Search for the cell housing the specified text and yield its (X, Y) center coordinate. 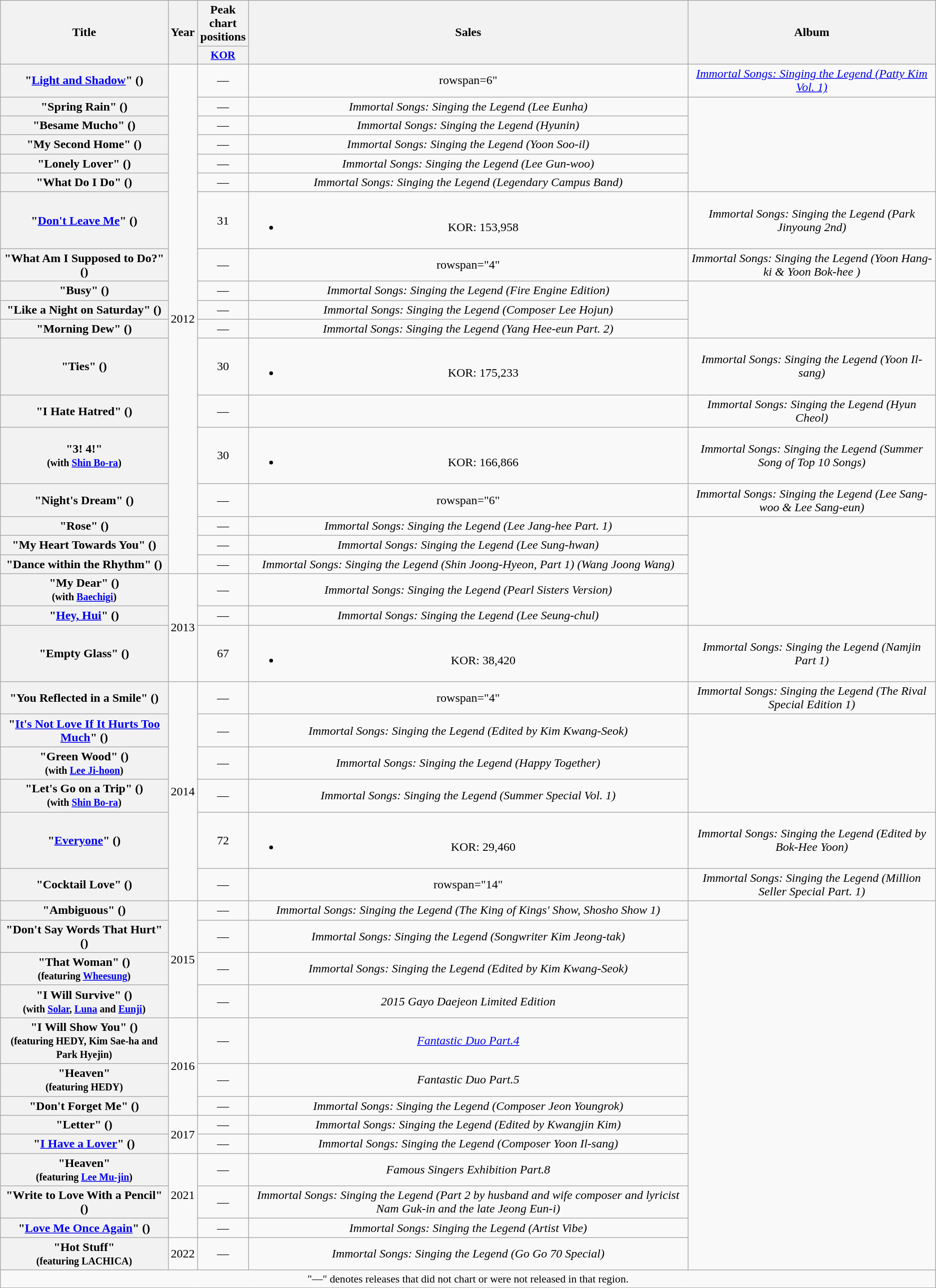
"Heaven"(featuring HEDY) (84, 1079)
Immortal Songs: Singing the Legend (Go Go 70 Special) (468, 1253)
rowspan=6" (468, 80)
"I Have a Lover" () (84, 1144)
Immortal Songs: Singing the Legend (Namjin Part 1) (812, 653)
"I Will Survive" ()(with Solar, Luna and Eunji) (84, 1001)
Immortal Songs: Singing the Legend (Lee Eunha) (468, 107)
Immortal Songs: Singing the Legend (Edited by Kwangjin Kim) (468, 1125)
2015 (183, 959)
"What Am I Supposed to Do?" () (84, 265)
"I Hate Hatred" () (84, 411)
"You Reflected in a Smile" () (84, 698)
Immortal Songs: Singing the Legend (Yoon Soo-il) (468, 145)
"Light and Shadow" () (84, 80)
31 (223, 220)
Title (84, 33)
Album (812, 33)
Immortal Songs: Singing the Legend (Lee Sung-hwan) (468, 545)
2013 (183, 628)
2015 Gayo Daejeon Limited Edition (468, 1001)
Sales (468, 33)
Immortal Songs: Singing the Legend (The Rival Special Edition 1) (812, 698)
"Besame Mucho" () (84, 126)
Immortal Songs: Singing the Legend (Park Jinyoung 2nd) (812, 220)
"My Dear" ()(with Baechigi) (84, 590)
2012 (183, 319)
Immortal Songs: Singing the Legend (Lee Seung-chul) (468, 616)
Fantastic Duo Part.5 (468, 1079)
"Heaven"(featuring Lee Mu-jin) (84, 1169)
"—" denotes releases that did not chart or were not released in that region. (468, 1279)
"Empty Glass" () (84, 653)
"Write to Love With a Pencil" () (84, 1202)
Immortal Songs: Singing the Legend (Pearl Sisters Version) (468, 590)
Immortal Songs: Singing the Legend (Fire Engine Edition) (468, 291)
KOR: 166,866 (468, 455)
"Letter" () (84, 1125)
"Ambiguous" () (84, 910)
2014 (183, 791)
"Everyone" () (84, 840)
KOR: 38,420 (468, 653)
"My Second Home" () (84, 145)
Immortal Songs: Singing the Legend (Part 2 by husband and wife composer and lyricist Nam Guk-in and the late Jeong Eun-i) (468, 1202)
Immortal Songs: Singing the Legend (Happy Together) (468, 763)
Immortal Songs: Singing the Legend (The King of Kings' Show, Shosho Show 1) (468, 910)
"3! 4!"(with Shin Bo-ra) (84, 455)
"Don't Say Words That Hurt" () (84, 936)
"I Will Show You" ()(featuring HEDY, Kim Sae-ha and Park Hyejin) (84, 1040)
Immortal Songs: Singing the Legend (Hyunin) (468, 126)
"Let's Go on a Trip" ()(with Shin Bo-ra) (84, 795)
KOR: 175,233 (468, 366)
Immortal Songs: Singing the Legend (Composer Jeon Youngrok) (468, 1106)
Year (183, 33)
Immortal Songs: Singing the Legend (Legendary Campus Band) (468, 183)
2016 (183, 1066)
"Lonely Lover" () (84, 164)
"Green Wood" ()(with Lee Ji-hoon) (84, 763)
Immortal Songs: Singing the Legend (Summer Song of Top 10 Songs) (812, 455)
Immortal Songs: Singing the Legend (Shin Joong-Hyeon, Part 1) (Wang Joong Wang) (468, 564)
"Ties" () (84, 366)
"It's Not Love If It Hurts Too Much" () (84, 730)
"Night's Dream" () (84, 500)
"Hot Stuff"(featuring LACHICA) (84, 1253)
"That Woman" ()(featuring Wheesung) (84, 968)
67 (223, 653)
Immortal Songs: Singing the Legend (Yang Hee-eun Part. 2) (468, 329)
Immortal Songs: Singing the Legend (Composer Yoon Il-sang) (468, 1144)
"Don't Leave Me" () (84, 220)
2022 (183, 1253)
Immortal Songs: Singing the Legend (Yoon Il-sang) (812, 366)
rowspan="6" (468, 500)
Immortal Songs: Singing the Legend (Artist Vibe) (468, 1228)
"Dance within the Rhythm" () (84, 564)
"Spring Rain" () (84, 107)
Immortal Songs: Singing the Legend (Yoon Hang-ki & Yoon Bok-hee ) (812, 265)
"Hey, Hui" () (84, 616)
KOR: 153,958 (468, 220)
Fantastic Duo Part.4 (468, 1040)
"Like a Night on Saturday" () (84, 310)
rowspan="14" (468, 884)
Immortal Songs: Singing the Legend (Lee Jang-hee Part. 1) (468, 526)
72 (223, 840)
Immortal Songs: Singing the Legend (Lee Gun-woo) (468, 164)
"Busy" () (84, 291)
Immortal Songs: Singing the Legend (Lee Sang-woo & Lee Sang-eun) (812, 500)
Immortal Songs: Singing the Legend (Hyun Cheol) (812, 411)
"Love Me Once Again" () (84, 1228)
KOR: 29,460 (468, 840)
Immortal Songs: Singing the Legend (Composer Lee Hojun) (468, 310)
"Don't Forget Me" () (84, 1106)
Immortal Songs: Singing the Legend (Million Seller Special Part. 1) (812, 884)
"Morning Dew" () (84, 329)
2021 (183, 1195)
Peak chart positions (223, 24)
Immortal Songs: Singing the Legend (Patty Kim Vol. 1) (812, 80)
Immortal Songs: Singing the Legend (Edited by Bok-Hee Yoon) (812, 840)
KOR (223, 56)
Famous Singers Exhibition Part.8 (468, 1169)
2017 (183, 1134)
"Cocktail Love" () (84, 884)
Immortal Songs: Singing the Legend (Songwriter Kim Jeong-tak) (468, 936)
"Rose" () (84, 526)
"What Do I Do" () (84, 183)
"My Heart Towards You" () (84, 545)
Immortal Songs: Singing the Legend (Summer Special Vol. 1) (468, 795)
